From the cell containing the given text, extract its center point as (x, y) coordinate. 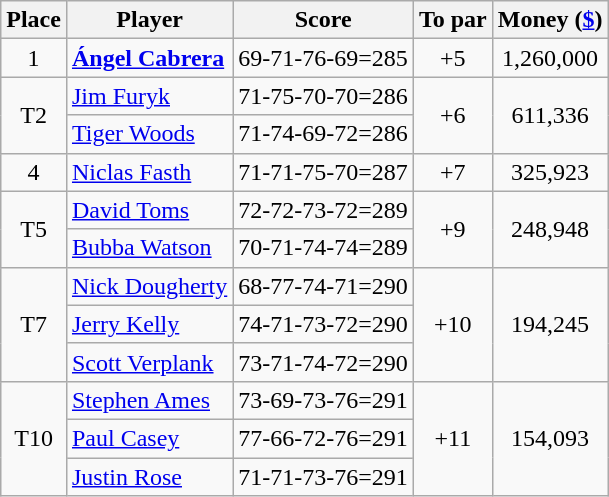
73-71-74-72=290 (324, 362)
+7 (452, 172)
T7 (34, 324)
Player (149, 20)
4 (34, 172)
69-71-76-69=285 (324, 58)
Niclas Fasth (149, 172)
T2 (34, 115)
248,948 (550, 229)
71-74-69-72=286 (324, 134)
Scott Verplank (149, 362)
Justin Rose (149, 477)
+10 (452, 324)
77-66-72-76=291 (324, 438)
Nick Dougherty (149, 286)
+11 (452, 438)
1,260,000 (550, 58)
Paul Casey (149, 438)
1 (34, 58)
70-71-74-74=289 (324, 248)
73-69-73-76=291 (324, 400)
Ángel Cabrera (149, 58)
72-72-73-72=289 (324, 210)
68-77-74-71=290 (324, 286)
154,093 (550, 438)
325,923 (550, 172)
To par (452, 20)
T5 (34, 229)
Tiger Woods (149, 134)
Jim Furyk (149, 96)
Bubba Watson (149, 248)
Jerry Kelly (149, 324)
Score (324, 20)
+9 (452, 229)
71-75-70-70=286 (324, 96)
74-71-73-72=290 (324, 324)
+6 (452, 115)
David Toms (149, 210)
T10 (34, 438)
71-71-75-70=287 (324, 172)
71-71-73-76=291 (324, 477)
194,245 (550, 324)
Stephen Ames (149, 400)
611,336 (550, 115)
+5 (452, 58)
Place (34, 20)
Money ($) (550, 20)
